Return (x, y) of the center of cell containing provided text 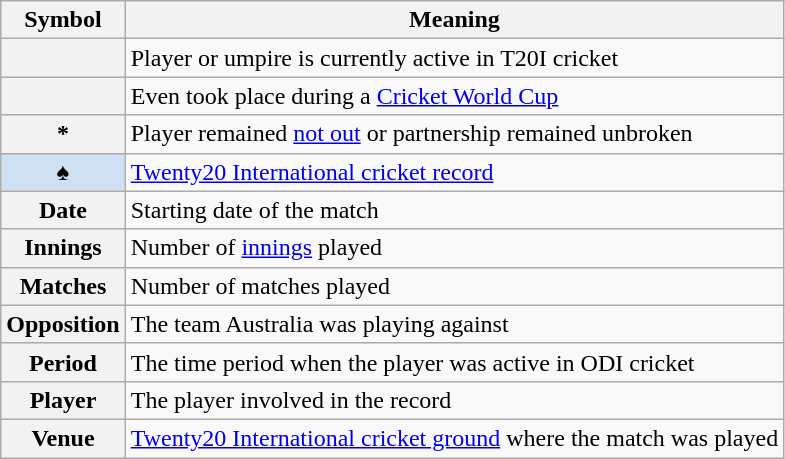
Number of matches played (454, 286)
Starting date of the match (454, 210)
Innings (63, 248)
Period (63, 362)
Player or umpire is currently active in T20I cricket (454, 58)
The time period when the player was active in ODI cricket (454, 362)
* (63, 134)
Venue (63, 438)
Meaning (454, 20)
The team Australia was playing against (454, 324)
Opposition (63, 324)
Even took place during a Cricket World Cup (454, 96)
Symbol (63, 20)
Player remained not out or partnership remained unbroken (454, 134)
Twenty20 International cricket ground where the match was played (454, 438)
Date (63, 210)
Number of innings played (454, 248)
Twenty20 International cricket record (454, 172)
Player (63, 400)
♠ (63, 172)
The player involved in the record (454, 400)
Matches (63, 286)
